Provide the (x, y) coordinate of the cell's center where the given text is located.  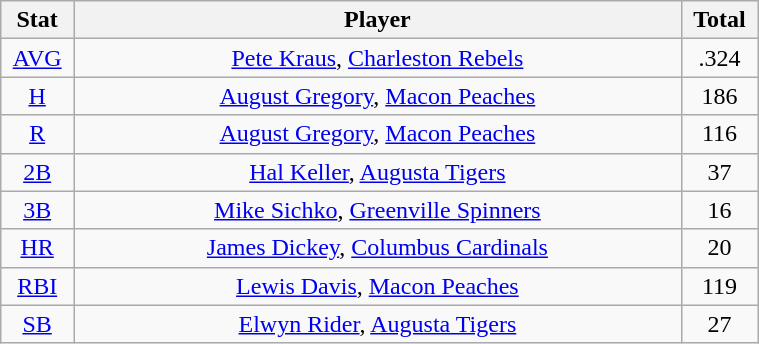
Mike Sichko, Greenville Spinners (378, 210)
116 (719, 134)
Elwyn Rider, Augusta Tigers (378, 324)
SB (38, 324)
3B (38, 210)
HR (38, 248)
2B (38, 172)
Player (378, 20)
RBI (38, 286)
16 (719, 210)
James Dickey, Columbus Cardinals (378, 248)
Pete Kraus, Charleston Rebels (378, 58)
Lewis Davis, Macon Peaches (378, 286)
186 (719, 96)
Total (719, 20)
.324 (719, 58)
R (38, 134)
20 (719, 248)
Hal Keller, Augusta Tigers (378, 172)
H (38, 96)
27 (719, 324)
AVG (38, 58)
37 (719, 172)
119 (719, 286)
Stat (38, 20)
